For the text-containing cell, return its midpoint in [X, Y] coordinate format. 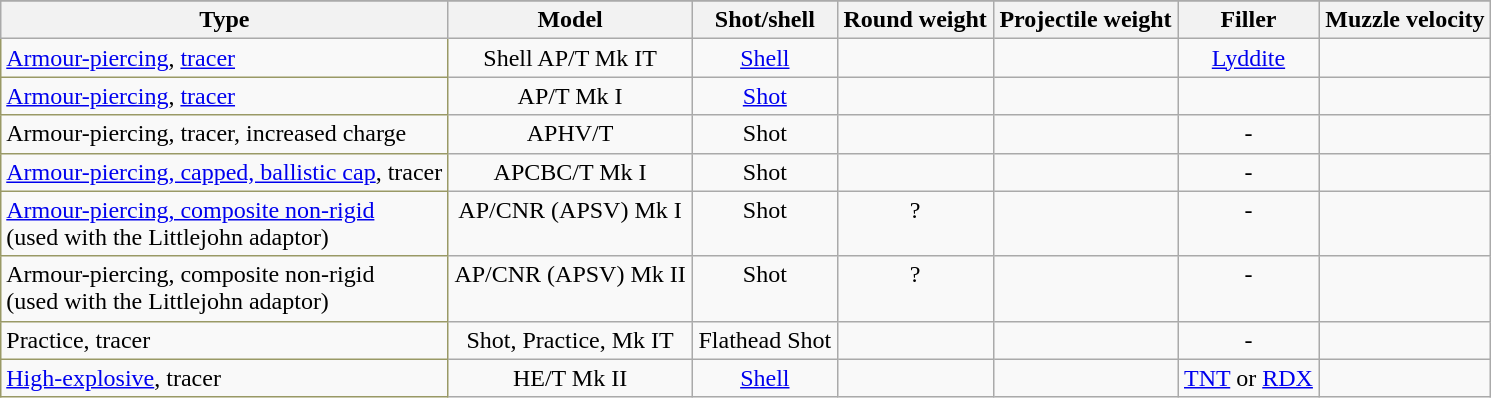
Projectile weight [1086, 20]
Flathead Shot [764, 340]
High-explosive, tracer [224, 378]
AP/CNR (APSV) Mk II [570, 288]
APCBC/T Mk I [570, 172]
Lyddite [1248, 58]
Muzzle velocity [1405, 20]
Shell AP/T Mk IT [570, 58]
HE/T Mk II [570, 378]
Type [224, 20]
AP/T Mk I [570, 96]
Armour-piercing, capped, ballistic cap, tracer [224, 172]
Model [570, 20]
Practice, tracer [224, 340]
APHV/T [570, 134]
Shot/shell [764, 20]
AP/CNR (APSV) Mk I [570, 224]
Filler [1248, 20]
Shot, Practice, Mk IT [570, 340]
TNT or RDX [1248, 378]
Round weight [915, 20]
Armour-piercing, tracer, increased charge [224, 134]
